For the text-containing cell, return its midpoint in [X, Y] coordinate format. 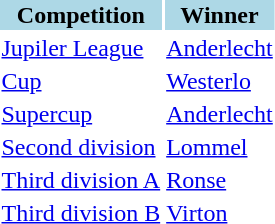
Westerlo [220, 81]
Third division A [81, 180]
Ronse [220, 180]
Second division [81, 147]
Competition [81, 15]
Supercup [81, 114]
Jupiler League [81, 48]
Winner [220, 15]
Cup [81, 81]
Lommel [220, 147]
